Pinpoint the cell where the given text exists, returning its [x, y] midpoint coordinate. 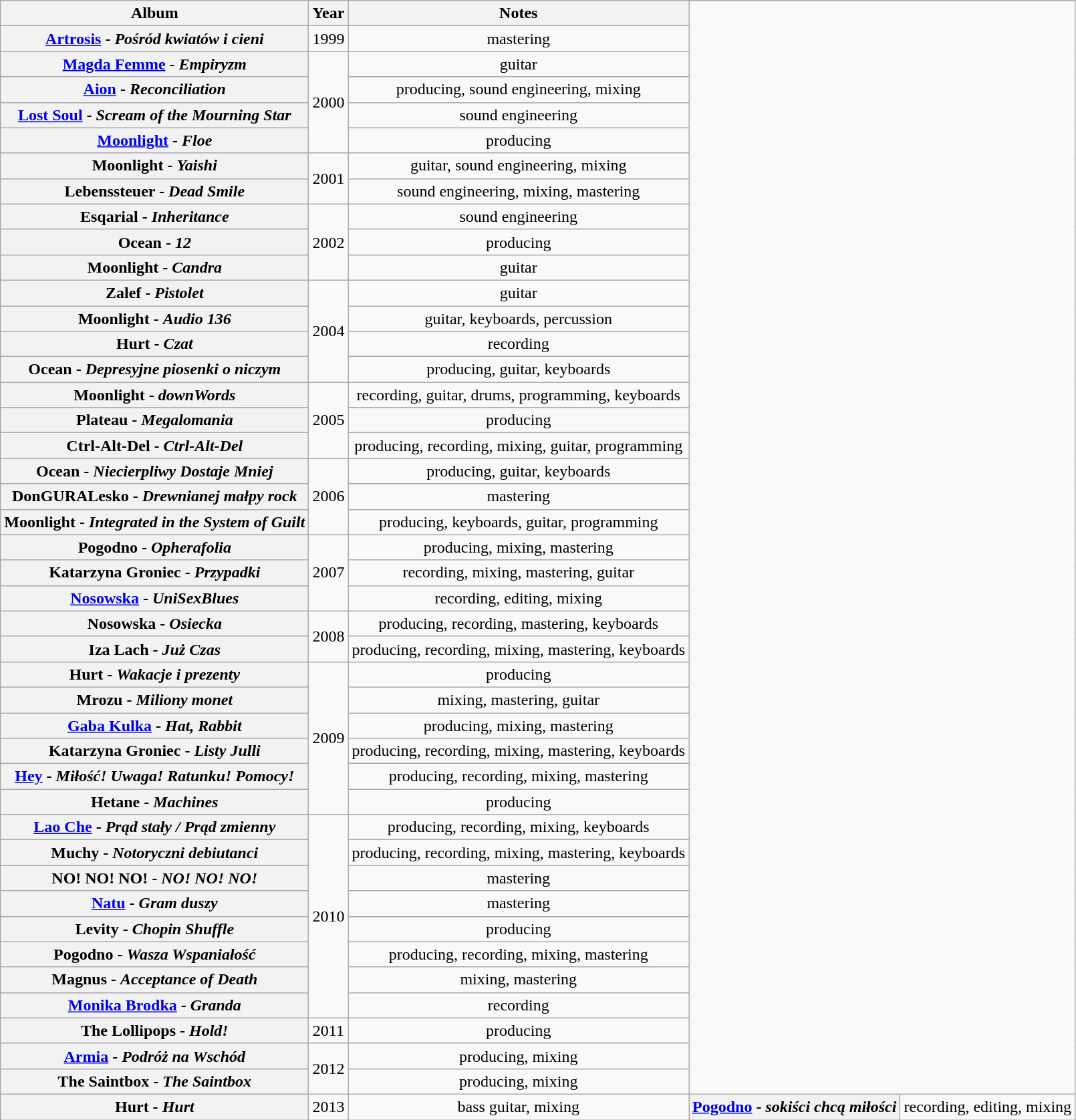
Lao Che - Prąd stały / Prąd zmienny [155, 827]
NO! NO! NO! - NO! NO! NO! [155, 878]
producing, recording, mixing, guitar, programming [519, 446]
Lost Soul - Scream of the Mourning Star [155, 115]
Hey - Miłość! Uwaga! Ratunku! Pomocy! [155, 777]
mixing, mastering [519, 980]
guitar, keyboards, percussion [519, 319]
Hetane - Machines [155, 802]
guitar, sound engineering, mixing [519, 166]
sound engineering, mixing, mastering [519, 191]
Year [329, 13]
Ocean - 12 [155, 242]
Ocean - Niecierpliwy Dostaje Mniej [155, 471]
producing, sound engineering, mixing [519, 90]
Plateau - Megalomania [155, 420]
2012 [329, 1069]
2001 [329, 178]
2004 [329, 331]
DonGURALesko - Drewnianej małpy rock [155, 497]
The Saintbox - The Saintbox [155, 1081]
producing, recording, mixing, keyboards [519, 827]
The Lollipops - Hold! [155, 1030]
Hurt - Wakacje i prezenty [155, 674]
2007 [329, 573]
2009 [329, 738]
2010 [329, 916]
Natu - Gram duszy [155, 903]
Album [155, 13]
2000 [329, 102]
mixing, mastering, guitar [519, 700]
Magnus - Acceptance of Death [155, 980]
2013 [329, 1107]
Notes [519, 13]
Moonlight - Integrated in the System of Guilt [155, 522]
Nosowska - Osiecka [155, 623]
Mrozu - Miliony monet [155, 700]
2008 [329, 636]
Ocean - Depresyjne piosenki o niczym [155, 370]
Hurt - Hurt [155, 1107]
2006 [329, 497]
recording, guitar, drums, programming, keyboards [519, 395]
Armia - Podróż na Wschód [155, 1056]
Muchy - Notoryczni debiutanci [155, 853]
Katarzyna Groniec - Listy Julli [155, 751]
Monika Brodka - Granda [155, 1005]
2011 [329, 1030]
Aion - Reconciliation [155, 90]
2002 [329, 242]
producing, recording, mastering, keyboards [519, 623]
Moonlight - Audio 136 [155, 319]
Moonlight - Candra [155, 267]
1999 [329, 39]
producing, keyboards, guitar, programming [519, 522]
Nosowska - UniSexBlues [155, 598]
Pogodno - Opherafolia [155, 547]
Iza Lach - Już Czas [155, 649]
Gaba Kulka - Hat, Rabbit [155, 725]
Moonlight - downWords [155, 395]
Hurt - Czat [155, 344]
Pogodno - Wasza Wspaniałość [155, 954]
Ctrl-Alt-Del - Ctrl-Alt-Del [155, 446]
Moonlight - Floe [155, 140]
bass guitar, mixing [519, 1107]
Zalef - Pistolet [155, 293]
Artrosis - Pośród kwiatów i cieni [155, 39]
Levity - Chopin Shuffle [155, 929]
recording, mixing, mastering, guitar [519, 573]
Lebenssteuer - Dead Smile [155, 191]
Katarzyna Groniec - Przypadki [155, 573]
Moonlight - Yaishi [155, 166]
2005 [329, 420]
Magda Femme - Empiryzm [155, 64]
Esqarial - Inheritance [155, 217]
Pogodno - sokiści chcą miłości [795, 1107]
